Pinpoint the cell where the given text exists, returning its [x, y] midpoint coordinate. 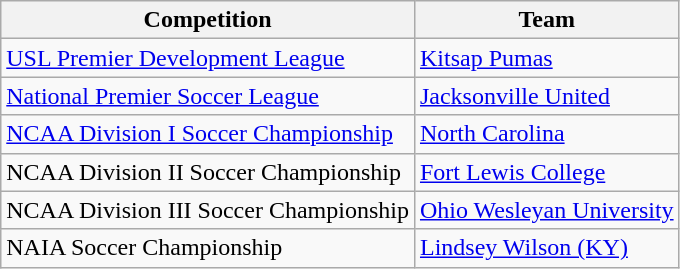
Ohio Wesleyan University [546, 210]
NCAA Division I Soccer Championship [208, 134]
NCAA Division III Soccer Championship [208, 210]
NCAA Division II Soccer Championship [208, 172]
North Carolina [546, 134]
Team [546, 20]
Competition [208, 20]
Lindsey Wilson (KY) [546, 248]
Fort Lewis College [546, 172]
Kitsap Pumas [546, 58]
NAIA Soccer Championship [208, 248]
USL Premier Development League [208, 58]
Jacksonville United [546, 96]
National Premier Soccer League [208, 96]
